Pinpoint the cell where the given text exists, returning its (x, y) midpoint coordinate. 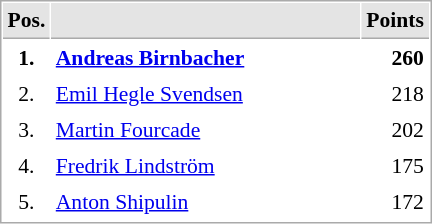
Andreas Birnbacher (206, 57)
172 (396, 201)
Pos. (26, 21)
Points (396, 21)
218 (396, 93)
Fredrik Lindström (206, 165)
1. (26, 57)
5. (26, 201)
Anton Shipulin (206, 201)
Martin Fourcade (206, 129)
3. (26, 129)
2. (26, 93)
260 (396, 57)
Emil Hegle Svendsen (206, 93)
175 (396, 165)
4. (26, 165)
202 (396, 129)
